Search for the cell housing the specified text and yield its (x, y) center coordinate. 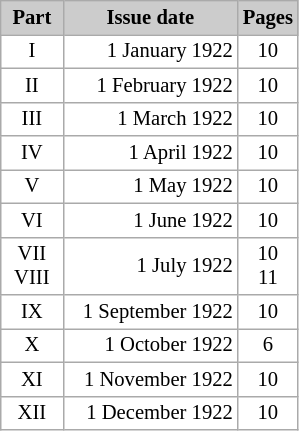
1 February 1922 (150, 85)
1 March 1922 (150, 119)
1 January 1922 (150, 51)
XII (32, 413)
IV (32, 153)
Issue date (150, 17)
6 (268, 345)
1 July 1922 (150, 266)
1 September 1922 (150, 311)
X (32, 345)
I (32, 51)
IX (32, 311)
Pages (268, 17)
1 June 1922 (150, 220)
VI (32, 220)
V (32, 186)
III (32, 119)
1 November 1922 (150, 379)
XI (32, 379)
1011 (268, 266)
1 December 1922 (150, 413)
1 May 1922 (150, 186)
II (32, 85)
1 April 1922 (150, 153)
Part (32, 17)
VIIVIII (32, 266)
1 October 1922 (150, 345)
